Locate the cell with the specified text and output its (x, y) center coordinate. 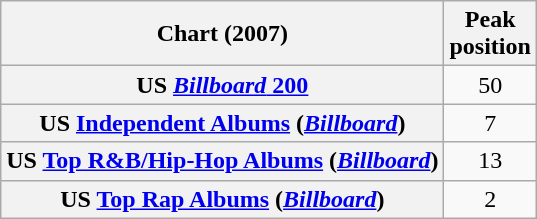
7 (490, 123)
Peakposition (490, 34)
US Top R&B/Hip-Hop Albums (Billboard) (222, 161)
Chart (2007) (222, 34)
13 (490, 161)
US Top Rap Albums (Billboard) (222, 199)
2 (490, 199)
US Independent Albums (Billboard) (222, 123)
US Billboard 200 (222, 85)
50 (490, 85)
